Locate the cell with the specified text and output its [x, y] center coordinate. 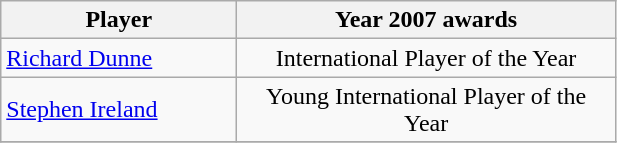
International Player of the Year [426, 58]
Player [119, 20]
Young International Player of the Year [426, 110]
Year 2007 awards [426, 20]
Stephen Ireland [119, 110]
Richard Dunne [119, 58]
